Provide the [x, y] coordinate of the cell's center where the given text is located.  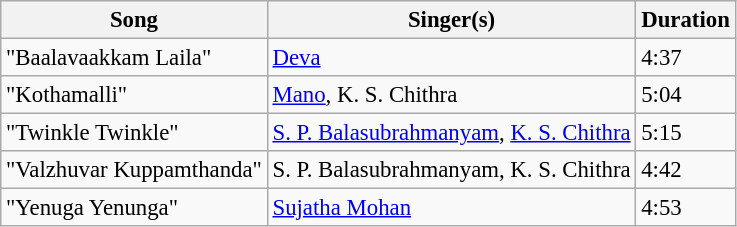
4:37 [686, 58]
"Kothamalli" [134, 95]
Singer(s) [452, 20]
"Twinkle Twinkle" [134, 133]
5:04 [686, 95]
"Yenuga Yenunga" [134, 208]
"Valzhuvar Kuppamthanda" [134, 170]
Song [134, 20]
Sujatha Mohan [452, 208]
Mano, K. S. Chithra [452, 95]
Deva [452, 58]
"Baalavaakkam Laila" [134, 58]
4:42 [686, 170]
Duration [686, 20]
5:15 [686, 133]
4:53 [686, 208]
